Extract the [X, Y] coordinate from the center of the cell holding the provided text.  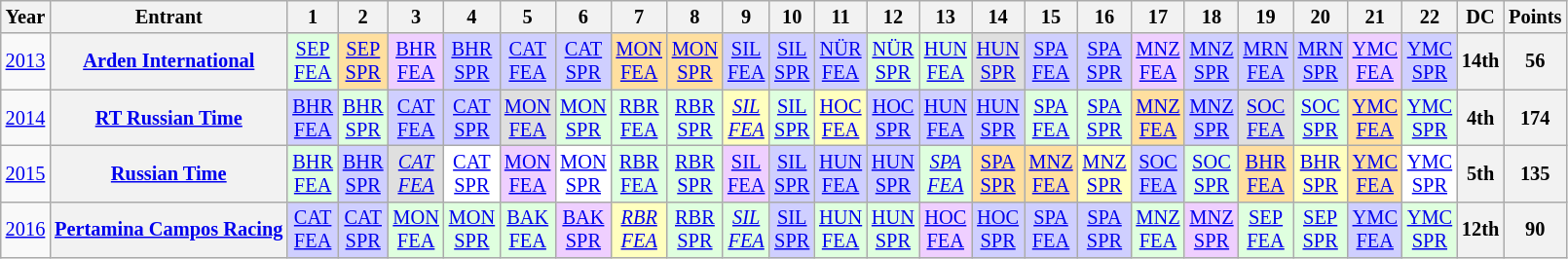
14th [1480, 61]
Points [1535, 17]
2015 [25, 173]
DC [1480, 17]
135 [1535, 173]
2 [363, 17]
16 [1104, 17]
8 [695, 17]
15 [1052, 17]
11 [840, 17]
NÜRSPR [893, 61]
10 [792, 17]
14 [998, 17]
4 [471, 17]
5 [528, 17]
NÜRFEA [840, 61]
90 [1535, 230]
1 [313, 17]
MRNFEA [1265, 61]
21 [1375, 17]
7 [639, 17]
17 [1157, 17]
Arden International [168, 61]
2014 [25, 118]
4th [1480, 118]
RT Russian Time [168, 118]
19 [1265, 17]
3 [417, 17]
13 [946, 17]
BAKSPR [582, 230]
Year [25, 17]
174 [1535, 118]
20 [1321, 17]
12 [893, 17]
18 [1212, 17]
MRNSPR [1321, 61]
56 [1535, 61]
5th [1480, 173]
2016 [25, 230]
12th [1480, 230]
Entrant [168, 17]
Russian Time [168, 173]
9 [746, 17]
BAKFEA [528, 230]
22 [1430, 17]
6 [582, 17]
2013 [25, 61]
Pertamina Campos Racing [168, 230]
